Output the [x, y] coordinate of the center of the cell containing the given text.  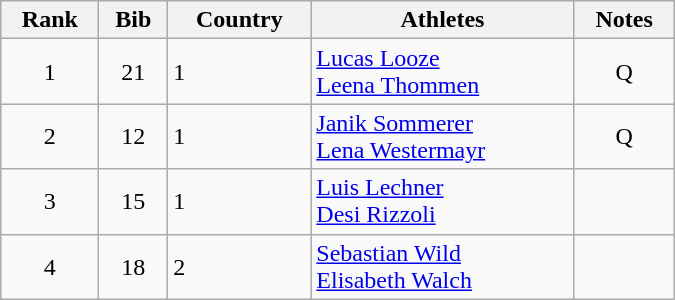
21 [134, 72]
18 [134, 266]
Athletes [442, 20]
Notes [624, 20]
12 [134, 136]
15 [134, 202]
Lucas LoozeLeena Thommen [442, 72]
Luis LechnerDesi Rizzoli [442, 202]
4 [50, 266]
Sebastian WildElisabeth Walch [442, 266]
Country [240, 20]
3 [50, 202]
Bib [134, 20]
Janik SommererLena Westermayr [442, 136]
Rank [50, 20]
